Search for the cell housing the specified text and yield its (X, Y) center coordinate. 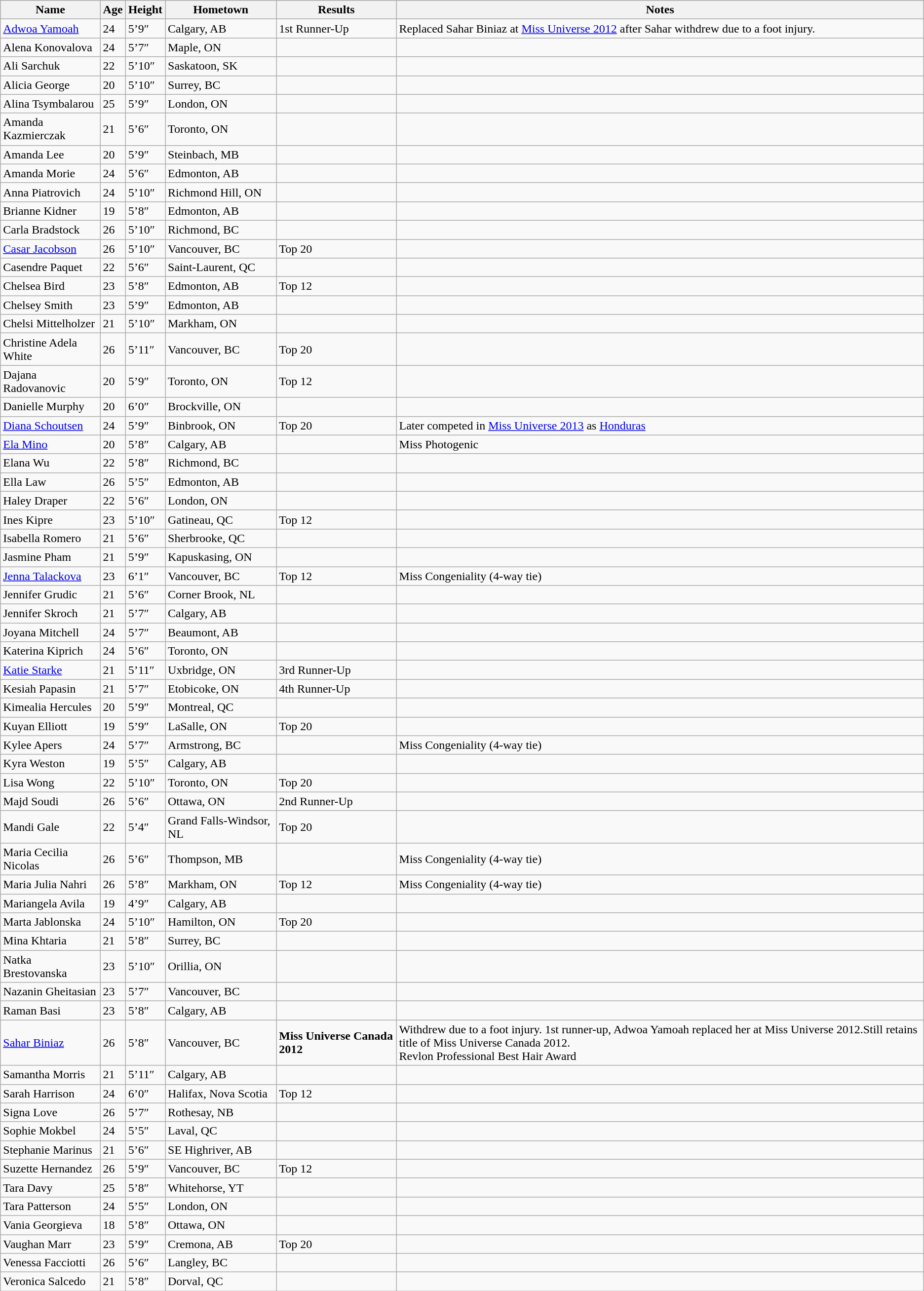
Chelsea Bird (50, 286)
Corner Brook, NL (220, 595)
Chelsi Mittelholzer (50, 324)
4th Runner-Up (337, 689)
Kimealia Hercules (50, 707)
Carla Bradstock (50, 230)
Ella Law (50, 482)
Casendre Paquet (50, 268)
Mina Khtaria (50, 941)
Joyana Mitchell (50, 632)
Suzette Hernandez (50, 1169)
Kapuskasing, ON (220, 557)
Vania Georgieva (50, 1225)
Etobicoke, ON (220, 689)
Elana Wu (50, 463)
Sherbrooke, QC (220, 538)
Montreal, QC (220, 707)
Alina Tsymbalarou (50, 104)
Notes (660, 10)
Jasmine Pham (50, 557)
Katie Starke (50, 670)
Katerina Kiprich (50, 651)
Alicia George (50, 85)
Sarah Harrison (50, 1094)
Haley Draper (50, 501)
Saskatoon, SK (220, 66)
Ela Mino (50, 444)
Grand Falls-Windsor, NL (220, 826)
Halifax, Nova Scotia (220, 1094)
Alena Konovalova (50, 47)
Uxbridge, ON (220, 670)
Later competed in Miss Universe 2013 as Honduras (660, 426)
Kuyan Elliott (50, 726)
Samantha Morris (50, 1075)
Jennifer Skroch (50, 614)
Maria Cecilia Nicolas (50, 859)
Replaced Sahar Biniaz at Miss Universe 2012 after Sahar withdrew due to a foot injury. (660, 29)
Christine Adela White (50, 350)
Amanda Lee (50, 155)
Jenna Talackova (50, 576)
Kesiah Papasin (50, 689)
Amanda Kazmierczak (50, 129)
6’1″ (145, 576)
Lisa Wong (50, 782)
Dorval, QC (220, 1282)
Hometown (220, 10)
Brianne Kidner (50, 211)
Amanda Morie (50, 173)
Brockville, ON (220, 407)
Kylee Apers (50, 745)
Casar Jacobson (50, 248)
Majd Soudi (50, 801)
Beaumont, AB (220, 632)
Anna Piatrovich (50, 192)
Nazanin Gheitasian (50, 992)
Venessa Facciotti (50, 1263)
Mariangela Avila (50, 903)
Maple, ON (220, 47)
Height (145, 10)
Sahar Biniaz (50, 1043)
Mandi Gale (50, 826)
Dajana Radovanovic (50, 381)
1st Runner-Up (337, 29)
Sophie Mokbel (50, 1131)
Tara Davy (50, 1187)
4’9″ (145, 903)
Steinbach, MB (220, 155)
Adwoa Yamoah (50, 29)
Ali Sarchuk (50, 66)
Chelsey Smith (50, 305)
Saint-Laurent, QC (220, 268)
Results (337, 10)
Stephanie Marinus (50, 1150)
Laval, QC (220, 1131)
18 (113, 1225)
Langley, BC (220, 1263)
Diana Schoutsen (50, 426)
Isabella Romero (50, 538)
3rd Runner-Up (337, 670)
Kyra Weston (50, 764)
Gatineau, QC (220, 519)
Signa Love (50, 1112)
Miss Photogenic (660, 444)
Orillia, ON (220, 967)
Maria Julia Nahri (50, 884)
Richmond Hill, ON (220, 192)
Tara Patterson (50, 1206)
Veronica Salcedo (50, 1282)
SE Highriver, AB (220, 1150)
Marta Jablonska (50, 922)
Miss Universe Canada 2012 (337, 1043)
2nd Runner-Up (337, 801)
Cremona, AB (220, 1244)
Binbrook, ON (220, 426)
Age (113, 10)
Whitehorse, YT (220, 1187)
LaSalle, ON (220, 726)
Ines Kipre (50, 519)
Raman Basi (50, 1011)
Name (50, 10)
Hamilton, ON (220, 922)
Armstrong, BC (220, 745)
Vaughan Marr (50, 1244)
5’4″ (145, 826)
Natka Brestovanska (50, 967)
Thompson, MB (220, 859)
Jennifer Grudic (50, 595)
Danielle Murphy (50, 407)
Rothesay, NB (220, 1112)
